Locate the cell with the specified text and output its (X, Y) center coordinate. 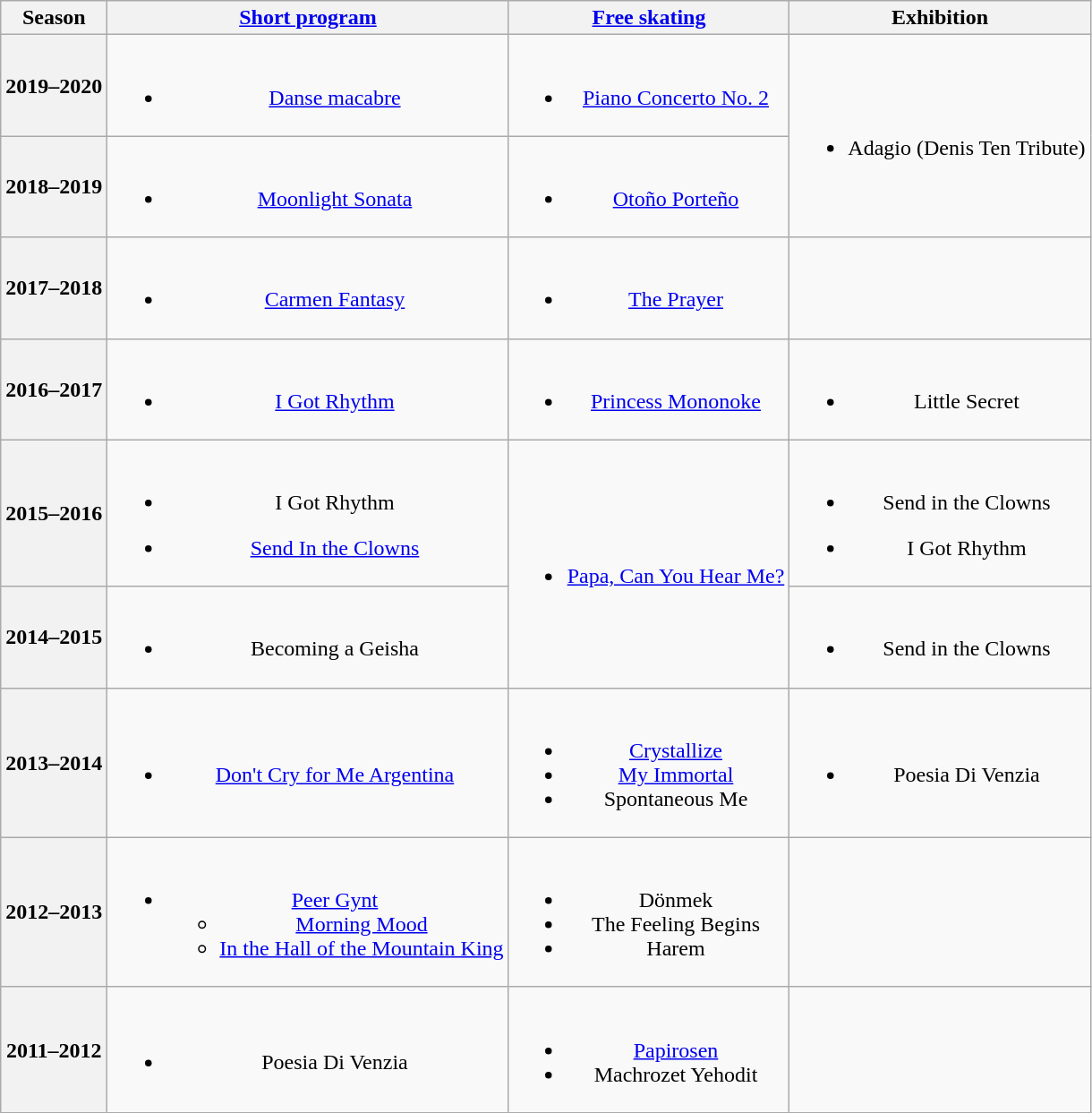
Princess Mononoke (649, 389)
Adagio (Denis Ten Tribute) (940, 136)
Season (54, 18)
Peer Gynt Morning MoodIn the Hall of the Mountain King (308, 912)
2011–2012 (54, 1049)
Send in the Clowns (940, 638)
Carmen Fantasy (308, 288)
Papa, Can You Hear Me? (649, 564)
2018–2019 (54, 186)
2016–2017 (54, 389)
2012–2013 (54, 912)
Becoming a Geisha (308, 638)
2017–2018 (54, 288)
Short program (308, 18)
2019–2020 (54, 86)
Moonlight Sonata (308, 186)
2013–2014 (54, 763)
Dönmek The Feeling Begins Harem (649, 912)
Send in the Clowns I Got Rhythm (940, 513)
Danse macabre (308, 86)
I Got Rhythm Send In the Clowns (308, 513)
Free skating (649, 18)
2015–2016 (54, 513)
Don't Cry for Me Argentina (308, 763)
Exhibition (940, 18)
Piano Concerto No. 2 (649, 86)
Otoño Porteño (649, 186)
CrystallizeMy ImmortalSpontaneous Me (649, 763)
PapirosenMachrozet Yehodit (649, 1049)
The Prayer (649, 288)
I Got Rhythm (308, 389)
2014–2015 (54, 638)
Little Secret (940, 389)
